Return the (x, y) coordinate for the center point of the cell that contains the specified text.  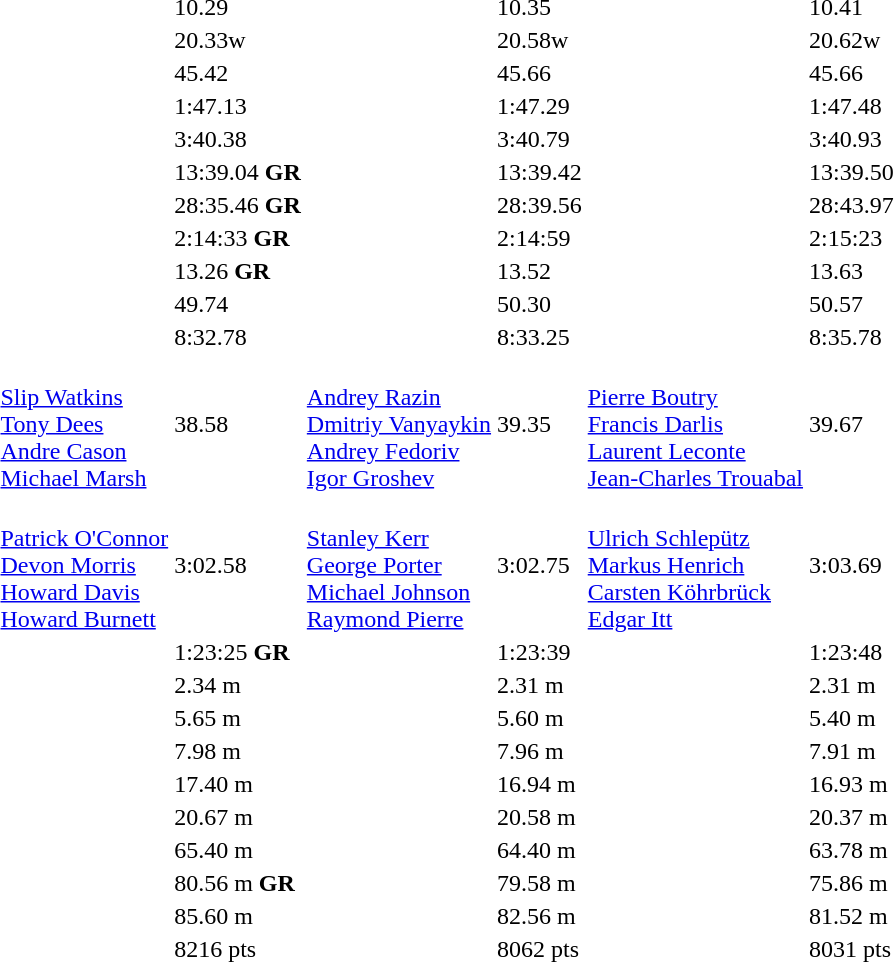
79.58 m (540, 883)
39.35 (540, 424)
13:39.04 GR (238, 172)
45.66 (540, 73)
16.94 m (540, 784)
20.33w (238, 40)
85.60 m (238, 916)
20.58w (540, 40)
5.65 m (238, 718)
17.40 m (238, 784)
28:39.56 (540, 205)
Ulrich SchlepützMarkus HenrichCarsten KöhrbrückEdgar Itt (695, 565)
Andrey RazinDmitriy VanyaykinAndrey FedorivIgor Groshev (398, 424)
20.58 m (540, 817)
3:02.75 (540, 565)
13.52 (540, 271)
45.42 (238, 73)
2.34 m (238, 685)
7.98 m (238, 751)
1:47.13 (238, 106)
64.40 m (540, 850)
8:32.78 (238, 337)
38.58 (238, 424)
13:39.42 (540, 172)
1:47.29 (540, 106)
2.31 m (540, 685)
1:23:39 (540, 652)
82.56 m (540, 916)
28:35.46 GR (238, 205)
3:40.79 (540, 139)
Pierre BoutryFrancis DarlisLaurent LeconteJean-Charles Trouabal (695, 424)
20.67 m (238, 817)
8:33.25 (540, 337)
1:23:25 GR (238, 652)
3:02.58 (238, 565)
49.74 (238, 304)
2:14:33 GR (238, 238)
50.30 (540, 304)
3:40.38 (238, 139)
Stanley KerrGeorge PorterMichael JohnsonRaymond Pierre (398, 565)
7.96 m (540, 751)
2:14:59 (540, 238)
65.40 m (238, 850)
80.56 m GR (238, 883)
13.26 GR (238, 271)
5.60 m (540, 718)
